Determine the [x, y] coordinate at the center of the cell enclosing the given text.  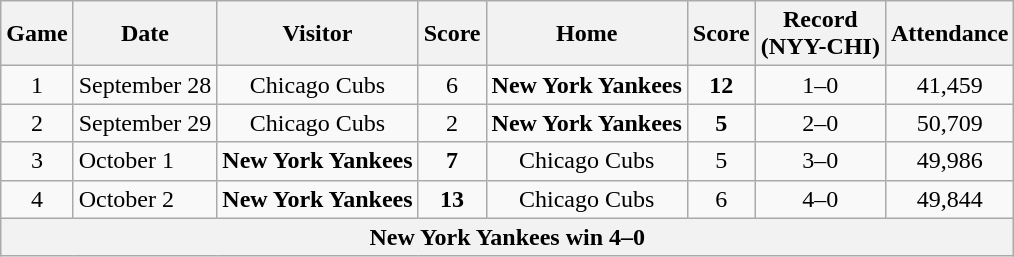
Home [586, 34]
4 [37, 199]
September 28 [145, 85]
2–0 [820, 123]
50,709 [949, 123]
Date [145, 34]
October 2 [145, 199]
13 [452, 199]
12 [721, 85]
September 29 [145, 123]
Visitor [318, 34]
3–0 [820, 161]
3 [37, 161]
Attendance [949, 34]
49,986 [949, 161]
41,459 [949, 85]
Game [37, 34]
Record(NYY-CHI) [820, 34]
49,844 [949, 199]
1–0 [820, 85]
4–0 [820, 199]
October 1 [145, 161]
1 [37, 85]
New York Yankees win 4–0 [508, 237]
7 [452, 161]
